Provide the [X, Y] coordinate of the cell's center where the given text is located.  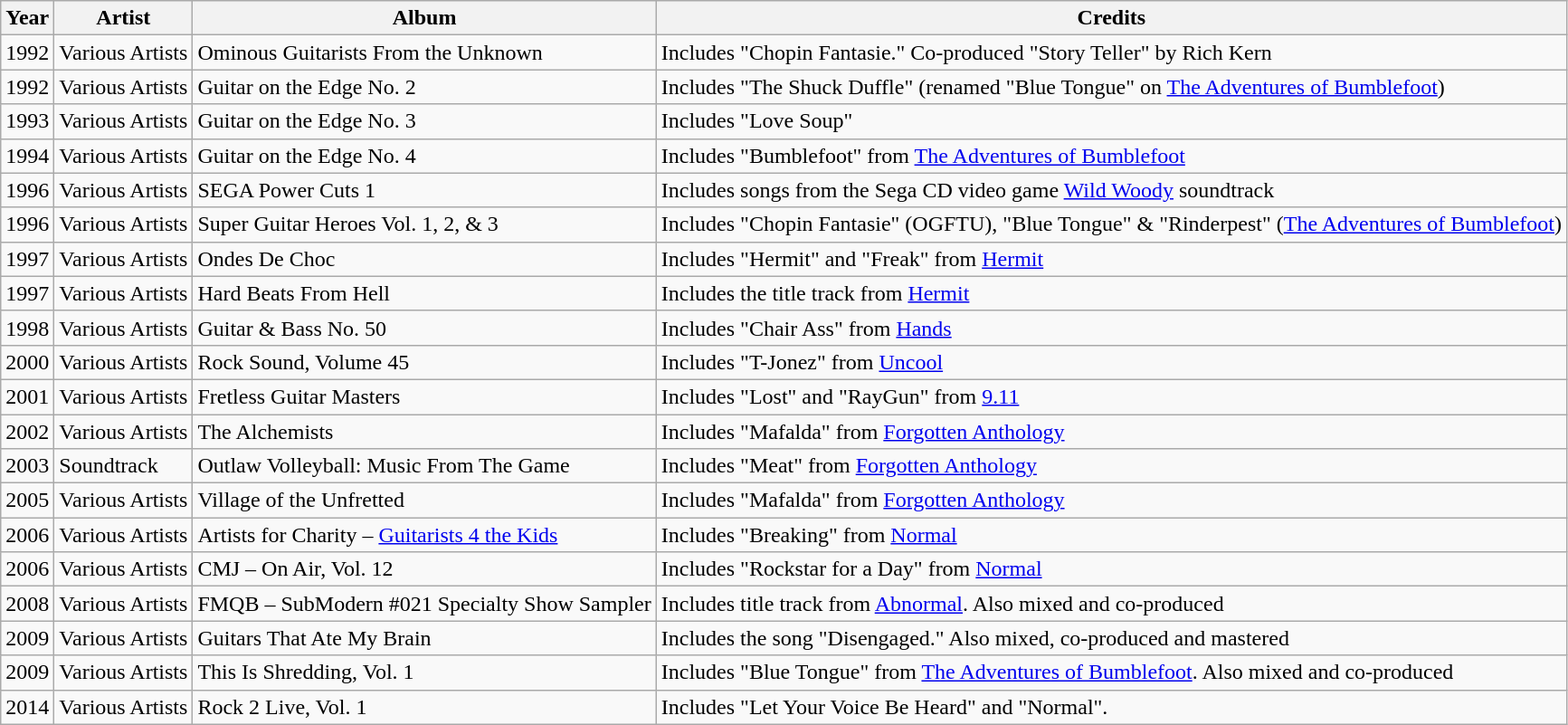
Includes "Chopin Fantasie." Co-produced "Story Teller" by Rich Kern [1111, 52]
1993 [27, 121]
Includes songs from the Sega CD video game Wild Woody soundtrack [1111, 190]
Fretless Guitar Masters [424, 396]
Year [27, 18]
Rock 2 Live, Vol. 1 [424, 707]
Includes "T-Jonez" from Uncool [1111, 362]
2005 [27, 501]
Includes "Meat" from Forgotten Anthology [1111, 466]
This Is Shredding, Vol. 1 [424, 673]
Village of the Unfretted [424, 501]
Includes "Lost" and "RayGun" from 9.11 [1111, 396]
Rock Sound, Volume 45 [424, 362]
Includes "Hermit" and "Freak" from Hermit [1111, 259]
Includes "Let Your Voice Be Heard" and "Normal". [1111, 707]
Includes the title track from Hermit [1111, 293]
SEGA Power Cuts 1 [424, 190]
Album [424, 18]
Hard Beats From Hell [424, 293]
Includes "Breaking" from Normal [1111, 535]
Includes title track from Abnormal. Also mixed and co-produced [1111, 604]
1998 [27, 328]
Ondes De Choc [424, 259]
2002 [27, 432]
Guitar on the Edge No. 3 [424, 121]
Outlaw Volleyball: Music From The Game [424, 466]
Guitar on the Edge No. 4 [424, 156]
Artists for Charity – Guitarists 4 the Kids [424, 535]
CMJ – On Air, Vol. 12 [424, 569]
Includes "Bumblefoot" from The Adventures of Bumblefoot [1111, 156]
2000 [27, 362]
1994 [27, 156]
2008 [27, 604]
Includes "Love Soup" [1111, 121]
2001 [27, 396]
2003 [27, 466]
Credits [1111, 18]
Includes "The Shuck Duffle" (renamed "Blue Tongue" on The Adventures of Bumblefoot) [1111, 87]
Includes the song "Disengaged." Also mixed, co-produced and mastered [1111, 638]
Includes "Chopin Fantasie" (OGFTU), "Blue Tongue" & "Rinderpest" (The Adventures of Bumblefoot) [1111, 224]
Artist [123, 18]
Ominous Guitarists From the Unknown [424, 52]
Includes "Rockstar for a Day" from Normal [1111, 569]
Guitar on the Edge No. 2 [424, 87]
Super Guitar Heroes Vol. 1, 2, & 3 [424, 224]
Includes "Blue Tongue" from The Adventures of Bumblefoot. Also mixed and co-produced [1111, 673]
2014 [27, 707]
Soundtrack [123, 466]
Includes "Chair Ass" from Hands [1111, 328]
The Alchemists [424, 432]
Guitar & Bass No. 50 [424, 328]
FMQB – SubModern #021 Specialty Show Sampler [424, 604]
Guitars That Ate My Brain [424, 638]
